Return the (x, y) coordinate for the center point of the cell that contains the specified text.  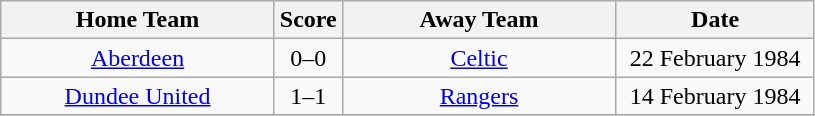
Score (308, 20)
22 February 1984 (716, 58)
Celtic (479, 58)
Aberdeen (138, 58)
0–0 (308, 58)
14 February 1984 (716, 96)
Away Team (479, 20)
1–1 (308, 96)
Dundee United (138, 96)
Home Team (138, 20)
Date (716, 20)
Rangers (479, 96)
